Output the [X, Y] coordinate of the center of the cell containing the given text.  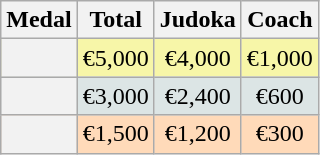
€2,400 [198, 96]
€4,000 [198, 58]
€5,000 [116, 58]
€300 [280, 134]
€3,000 [116, 96]
€1,200 [198, 134]
€1,500 [116, 134]
€600 [280, 96]
Judoka [198, 20]
€1,000 [280, 58]
Medal [39, 20]
Coach [280, 20]
Total [116, 20]
